Return the (x, y) coordinate for the center point of the cell that contains the specified text.  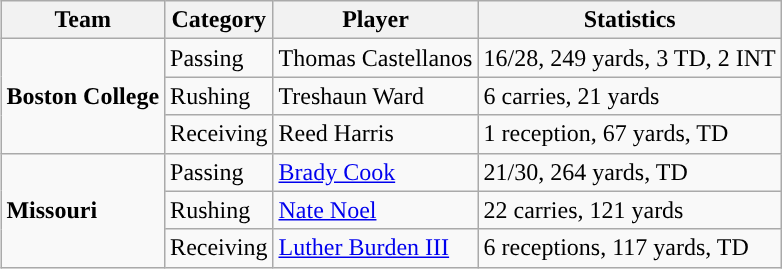
Category (219, 20)
16/28, 249 yards, 3 TD, 2 INT (630, 58)
21/30, 264 yards, TD (630, 172)
Missouri (83, 210)
Treshaun Ward (376, 96)
Thomas Castellanos (376, 58)
Nate Noel (376, 210)
Boston College (83, 96)
6 receptions, 117 yards, TD (630, 248)
Team (83, 20)
22 carries, 121 yards (630, 210)
6 carries, 21 yards (630, 96)
Reed Harris (376, 134)
Luther Burden III (376, 248)
Player (376, 20)
1 reception, 67 yards, TD (630, 134)
Statistics (630, 20)
Brady Cook (376, 172)
